Return (X, Y) of the center of cell containing provided text 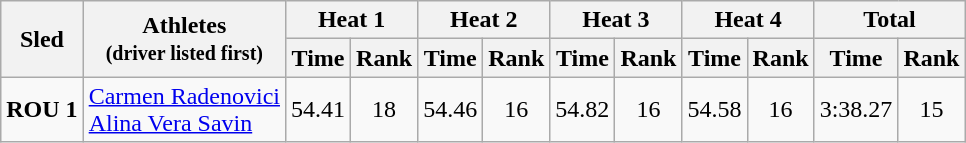
Sled (42, 39)
Carmen RadenoviciAlina Vera Savin (184, 110)
Heat 4 (748, 20)
54.82 (582, 110)
3:38.27 (856, 110)
Heat 2 (484, 20)
Heat 1 (351, 20)
Athletes(driver listed first) (184, 39)
54.46 (450, 110)
54.41 (318, 110)
Heat 3 (616, 20)
15 (932, 110)
54.58 (714, 110)
Total (890, 20)
18 (384, 110)
ROU 1 (42, 110)
